Capture the cell that displays the provided text and extract its (X, Y) central coordinate. 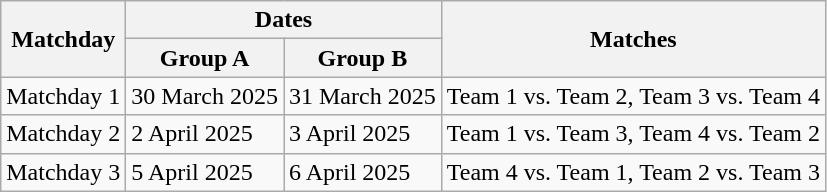
Matchday 1 (64, 96)
Team 4 vs. Team 1, Team 2 vs. Team 3 (633, 172)
Matches (633, 39)
Group A (205, 58)
Dates (284, 20)
Team 1 vs. Team 3, Team 4 vs. Team 2 (633, 134)
Matchday 2 (64, 134)
Group B (363, 58)
31 March 2025 (363, 96)
2 April 2025 (205, 134)
5 April 2025 (205, 172)
Matchday (64, 39)
3 April 2025 (363, 134)
Team 1 vs. Team 2, Team 3 vs. Team 4 (633, 96)
6 April 2025 (363, 172)
Matchday 3 (64, 172)
30 March 2025 (205, 96)
